From the cell containing the given text, extract its center point as (x, y) coordinate. 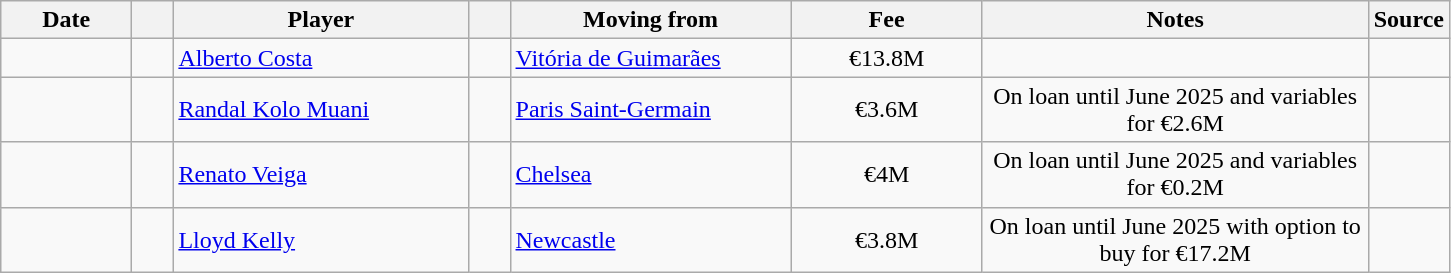
On loan until June 2025 and variables for €2.6M (1175, 110)
Fee (886, 20)
Source (1408, 20)
Randal Kolo Muani (321, 110)
On loan until June 2025 and variables for €0.2M (1175, 174)
€13.8M (886, 58)
Lloyd Kelly (321, 240)
Vitória de Guimarães (650, 58)
€3.6M (886, 110)
€3.8M (886, 240)
€4M (886, 174)
Moving from (650, 20)
Chelsea (650, 174)
Date (66, 20)
Renato Veiga (321, 174)
Newcastle (650, 240)
Alberto Costa (321, 58)
On loan until June 2025 with option to buy for €17.2M (1175, 240)
Paris Saint-Germain (650, 110)
Player (321, 20)
Notes (1175, 20)
